Locate the cell with the specified text and output its [X, Y] center coordinate. 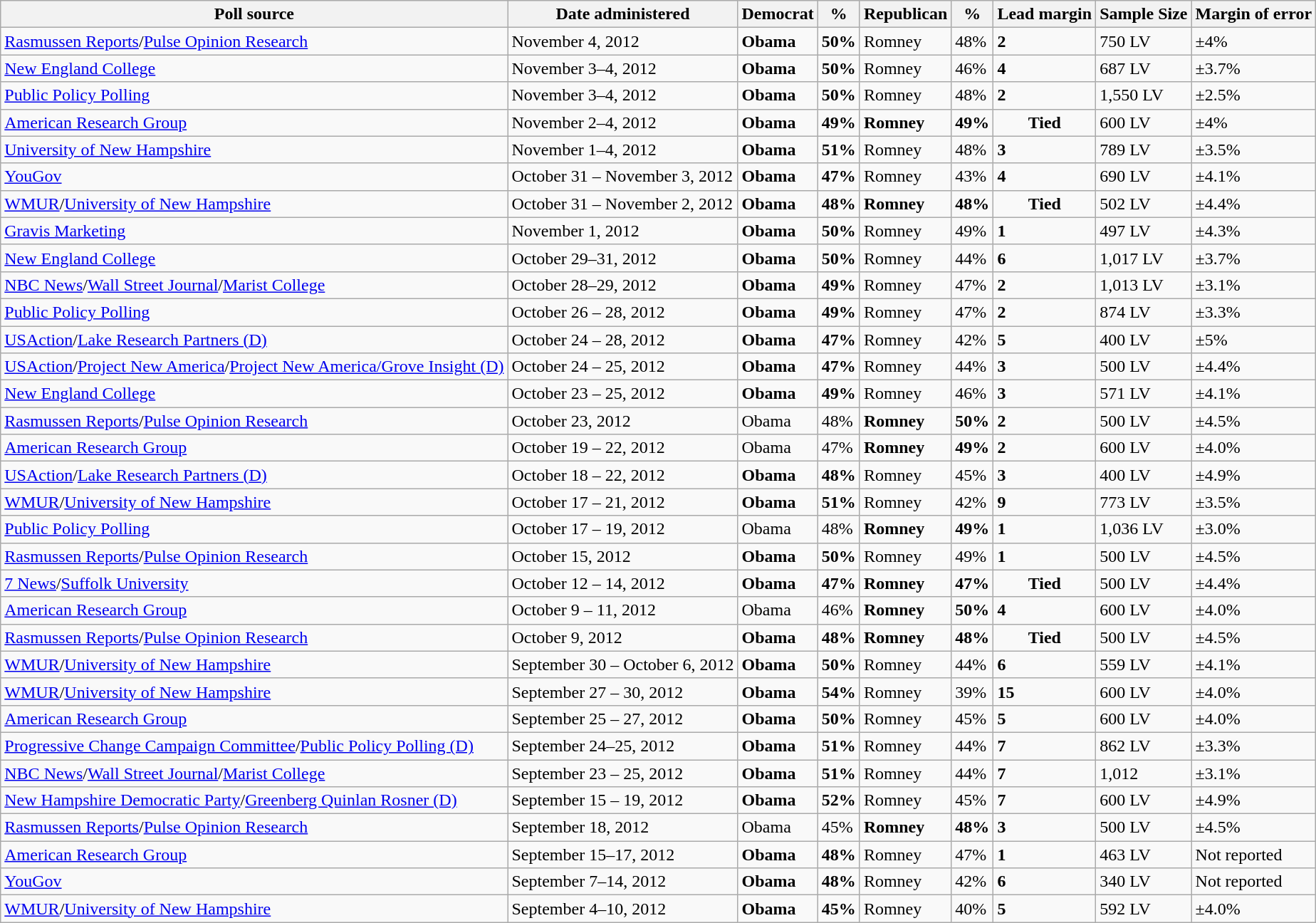
502 LV [1144, 204]
Gravis Marketing [254, 231]
Democrat [778, 14]
September 27 – 30, 2012 [622, 692]
November 4, 2012 [622, 41]
15 [1045, 692]
October 26 – 28, 2012 [622, 312]
±3.0% [1253, 529]
497 LV [1144, 231]
Sample Size [1144, 14]
September 30 – October 6, 2012 [622, 664]
52% [839, 801]
7 News/Suffolk University [254, 583]
September 24–25, 2012 [622, 746]
592 LV [1144, 909]
October 24 – 25, 2012 [622, 367]
October 24 – 28, 2012 [622, 340]
October 17 – 21, 2012 [622, 502]
±4.3% [1253, 231]
Date administered [622, 14]
340 LV [1144, 882]
773 LV [1144, 502]
687 LV [1144, 68]
September 7–14, 2012 [622, 882]
1,013 LV [1144, 285]
40% [973, 909]
September 15 – 19, 2012 [622, 801]
Poll source [254, 14]
October 31 – November 3, 2012 [622, 177]
October 12 – 14, 2012 [622, 583]
862 LV [1144, 746]
750 LV [1144, 41]
November 2–4, 2012 [622, 122]
39% [973, 692]
October 28–29, 2012 [622, 285]
1,036 LV [1144, 529]
October 15, 2012 [622, 556]
New Hampshire Democratic Party/Greenberg Quinlan Rosner (D) [254, 801]
November 1–4, 2012 [622, 150]
October 9, 2012 [622, 637]
874 LV [1144, 312]
October 9 – 11, 2012 [622, 610]
October 29–31, 2012 [622, 258]
USAction/Project New America/Project New America/Grove Insight (D) [254, 367]
University of New Hampshire [254, 150]
October 31 – November 2, 2012 [622, 204]
Republican [905, 14]
October 23 – 25, 2012 [622, 394]
Lead margin [1045, 14]
October 19 – 22, 2012 [622, 448]
October 17 – 19, 2012 [622, 529]
±2.5% [1253, 95]
463 LV [1144, 855]
October 18 – 22, 2012 [622, 475]
September 4–10, 2012 [622, 909]
September 18, 2012 [622, 828]
Progressive Change Campaign Committee/Public Policy Polling (D) [254, 746]
November 1, 2012 [622, 231]
September 15–17, 2012 [622, 855]
October 23, 2012 [622, 421]
54% [839, 692]
September 25 – 27, 2012 [622, 719]
September 23 – 25, 2012 [622, 773]
9 [1045, 502]
559 LV [1144, 664]
1,012 [1144, 773]
571 LV [1144, 394]
690 LV [1144, 177]
Margin of error [1253, 14]
789 LV [1144, 150]
43% [973, 177]
1,017 LV [1144, 258]
1,550 LV [1144, 95]
±5% [1253, 340]
